For the text-containing cell, return its midpoint in (x, y) coordinate format. 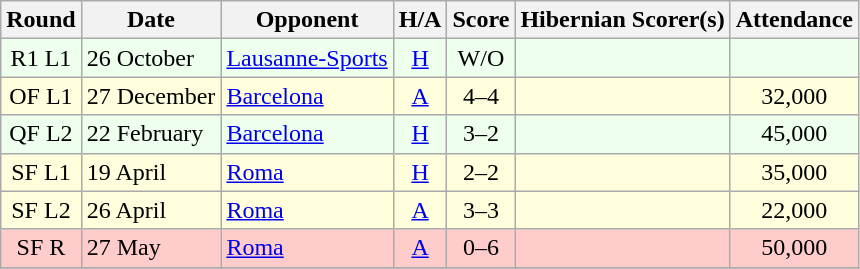
R1 L1 (41, 58)
Round (41, 20)
27 May (151, 248)
27 December (151, 96)
4–4 (481, 96)
0–6 (481, 248)
H/A (420, 20)
50,000 (794, 248)
22,000 (794, 210)
45,000 (794, 134)
Date (151, 20)
26 April (151, 210)
SF L1 (41, 172)
26 October (151, 58)
35,000 (794, 172)
QF L2 (41, 134)
3–2 (481, 134)
Lausanne-Sports (307, 58)
Hibernian Scorer(s) (622, 20)
SF L2 (41, 210)
Attendance (794, 20)
Opponent (307, 20)
22 February (151, 134)
3–3 (481, 210)
OF L1 (41, 96)
2–2 (481, 172)
W/O (481, 58)
32,000 (794, 96)
Score (481, 20)
19 April (151, 172)
SF R (41, 248)
